Extract the (x, y) coordinate from the center of the cell holding the provided text.  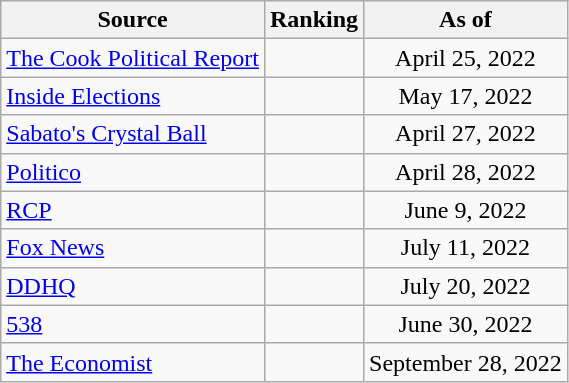
538 (133, 324)
April 28, 2022 (466, 172)
The Economist (133, 362)
Source (133, 20)
July 11, 2022 (466, 248)
April 25, 2022 (466, 58)
Fox News (133, 248)
Inside Elections (133, 96)
The Cook Political Report (133, 58)
June 30, 2022 (466, 324)
Ranking (314, 20)
July 20, 2022 (466, 286)
June 9, 2022 (466, 210)
As of (466, 20)
RCP (133, 210)
April 27, 2022 (466, 134)
Sabato's Crystal Ball (133, 134)
May 17, 2022 (466, 96)
Politico (133, 172)
September 28, 2022 (466, 362)
DDHQ (133, 286)
